Pinpoint the cell where the given text exists, returning its [X, Y] midpoint coordinate. 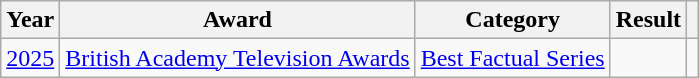
Year [30, 20]
British Academy Television Awards [238, 58]
Result [648, 20]
Best Factual Series [512, 58]
Category [512, 20]
2025 [30, 58]
Award [238, 20]
